Determine the [X, Y] coordinate at the center of the cell enclosing the given text.  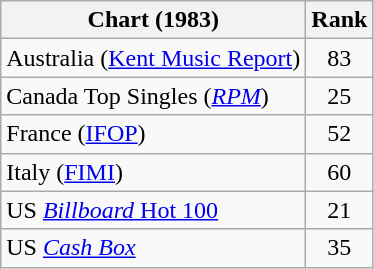
35 [340, 248]
Italy (FIMI) [154, 172]
25 [340, 96]
83 [340, 58]
52 [340, 134]
60 [340, 172]
US Billboard Hot 100 [154, 210]
France (IFOP) [154, 134]
Australia (Kent Music Report) [154, 58]
US Cash Box [154, 248]
Canada Top Singles (RPM) [154, 96]
21 [340, 210]
Chart (1983) [154, 20]
Rank [340, 20]
